For the text-containing cell, return its midpoint in (x, y) coordinate format. 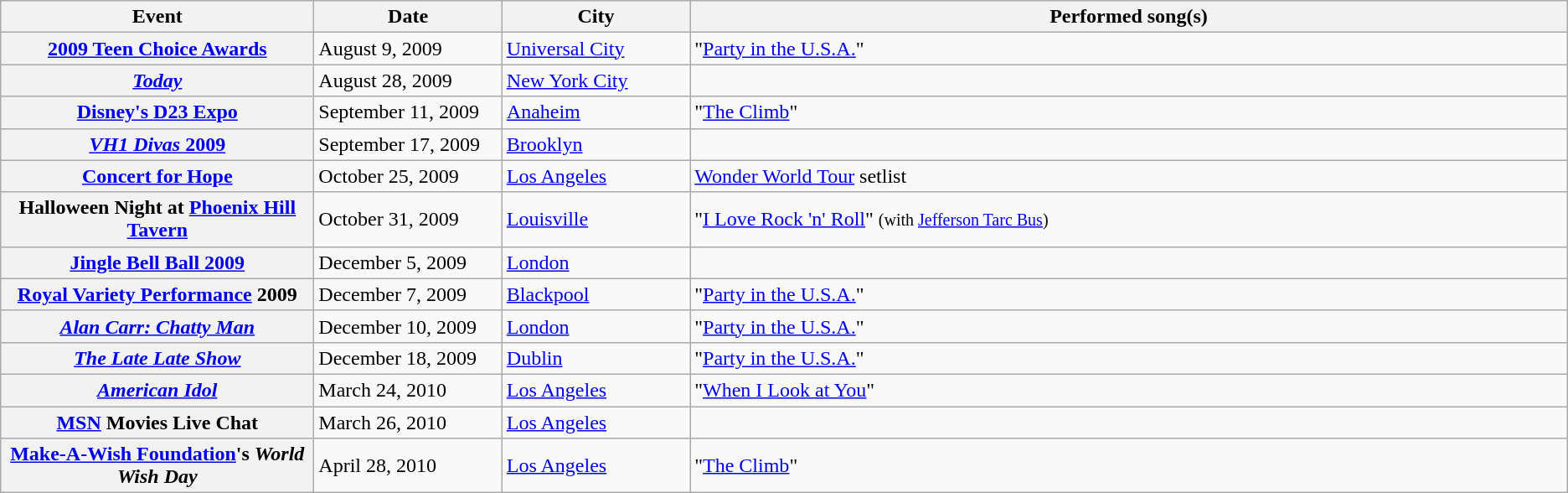
Halloween Night at Phoenix Hill Tavern (157, 220)
Event (157, 17)
Concert for Hope (157, 176)
March 24, 2010 (408, 390)
Alan Carr: Chatty Man (157, 326)
Make-A-Wish Foundation's World Wish Day (157, 466)
Anaheim (596, 112)
2009 Teen Choice Awards (157, 49)
August 28, 2009 (408, 80)
Today (157, 80)
December 18, 2009 (408, 358)
Disney's D23 Expo (157, 112)
The Late Late Show (157, 358)
City (596, 17)
December 10, 2009 (408, 326)
Jingle Bell Ball 2009 (157, 262)
October 25, 2009 (408, 176)
Date (408, 17)
August 9, 2009 (408, 49)
Brooklyn (596, 144)
American Idol (157, 390)
"When I Look at You" (1129, 390)
Performed song(s) (1129, 17)
April 28, 2010 (408, 466)
New York City (596, 80)
"I Love Rock 'n' Roll" (with Jefferson Tarc Bus) (1129, 220)
December 5, 2009 (408, 262)
Royal Variety Performance 2009 (157, 294)
Universal City (596, 49)
October 31, 2009 (408, 220)
Blackpool (596, 294)
December 7, 2009 (408, 294)
March 26, 2010 (408, 422)
September 17, 2009 (408, 144)
Dublin (596, 358)
Wonder World Tour setlist (1129, 176)
MSN Movies Live Chat (157, 422)
September 11, 2009 (408, 112)
VH1 Divas 2009 (157, 144)
Louisville (596, 220)
